Locate the cell with the specified text and output its (X, Y) center coordinate. 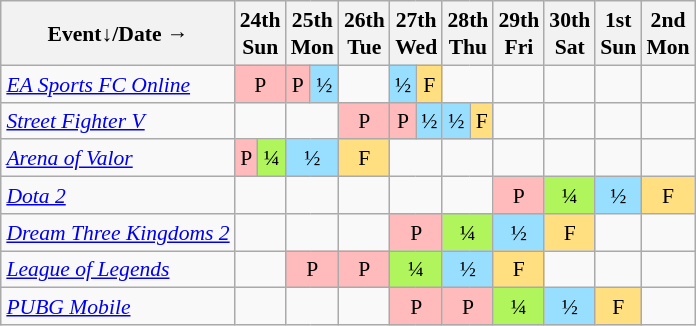
Street Fighter V (118, 120)
25thMon (312, 33)
Dream Three Kingdoms 2 (118, 232)
1stSun (618, 33)
24thSun (260, 33)
26thTue (364, 33)
30thSat (570, 33)
League of Legends (118, 268)
EA Sports FC Online (118, 84)
2ndMon (668, 33)
PUBG Mobile (118, 306)
Dota 2 (118, 194)
27thWed (416, 33)
Arena of Valor (118, 158)
29thFri (518, 33)
28thThu (468, 33)
Event↓/Date → (118, 33)
